Identify which cell holds the provided text, then report its (X, Y) central coordinate. 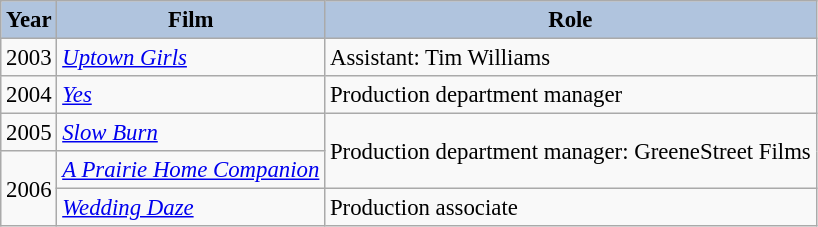
2006 (29, 188)
Slow Burn (191, 133)
Production department manager: GreeneStreet Films (570, 152)
Year (29, 20)
Wedding Daze (191, 208)
A Prairie Home Companion (191, 170)
Production associate (570, 208)
2003 (29, 58)
2005 (29, 133)
Role (570, 20)
Film (191, 20)
Production department manager (570, 95)
Assistant: Tim Williams (570, 58)
Uptown Girls (191, 58)
2004 (29, 95)
Yes (191, 95)
